From the cell containing the given text, extract its center point as [X, Y] coordinate. 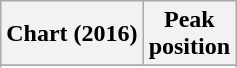
Chart (2016) [72, 34]
Peak position [189, 34]
